Return (X, Y) of the center of cell containing provided text 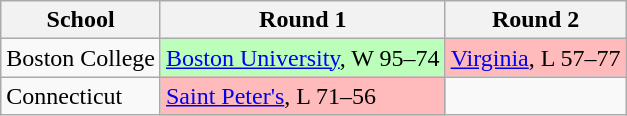
School (81, 20)
Boston College (81, 58)
Virginia, L 57–77 (536, 58)
Saint Peter's, L 71–56 (302, 96)
Boston University, W 95–74 (302, 58)
Round 2 (536, 20)
Connecticut (81, 96)
Round 1 (302, 20)
